Detect which cell encompasses the target text, then output its (x, y) center coordinate. 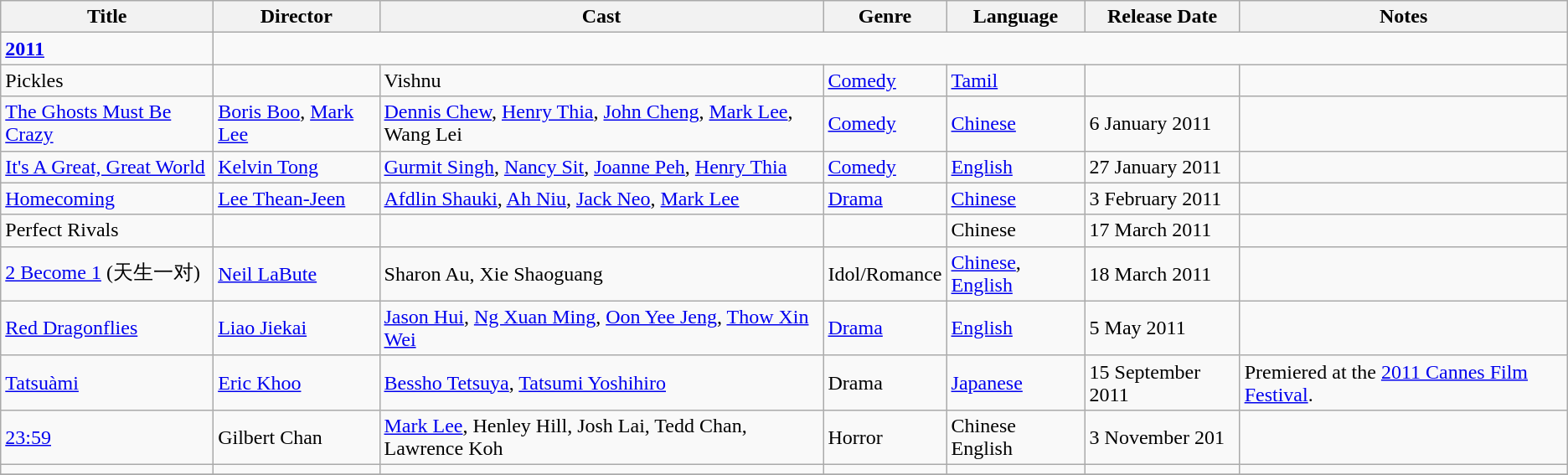
Notes (1404, 17)
Horror (885, 437)
5 May 2011 (1163, 328)
Bessho Tetsuya, Tatsumi Yoshihiro (601, 382)
Gurmit Singh, Nancy Sit, Joanne Peh, Henry Thia (601, 167)
Title (107, 17)
Boris Boo, Mark Lee (297, 124)
Jason Hui, Ng Xuan Ming, Oon Yee Jeng, Thow Xin Wei (601, 328)
Gilbert Chan (297, 437)
18 March 2011 (1163, 273)
27 January 2011 (1163, 167)
Perfect Rivals (107, 230)
Genre (885, 17)
23:59 (107, 437)
Homecoming (107, 199)
15 September 2011 (1163, 382)
Afdlin Shauki, Ah Niu, Jack Neo, Mark Lee (601, 199)
Dennis Chew, Henry Thia, John Cheng, Mark Lee, Wang Lei (601, 124)
Neil LaBute (297, 273)
2 Become 1 (天生一对) (107, 273)
Kelvin Tong (297, 167)
Cast (601, 17)
Lee Thean-Jeen (297, 199)
Pickles (107, 80)
Chinese English (1015, 437)
Mark Lee, Henley Hill, Josh Lai, Tedd Chan, Lawrence Koh (601, 437)
Release Date (1163, 17)
Director (297, 17)
Tatsuàmi (107, 382)
Tamil (1015, 80)
3 February 2011 (1163, 199)
2011 (107, 49)
Liao Jiekai (297, 328)
It's A Great, Great World (107, 167)
Chinese, English (1015, 273)
Eric Khoo (297, 382)
Idol/Romance (885, 273)
Vishnu (601, 80)
Red Dragonflies (107, 328)
17 March 2011 (1163, 230)
6 January 2011 (1163, 124)
3 November 201 (1163, 437)
The Ghosts Must Be Crazy (107, 124)
Language (1015, 17)
Premiered at the 2011 Cannes Film Festival. (1404, 382)
Japanese (1015, 382)
Sharon Au, Xie Shaoguang (601, 273)
